Find where the given text appears and provide that cell's center as [X, Y] coordinate. 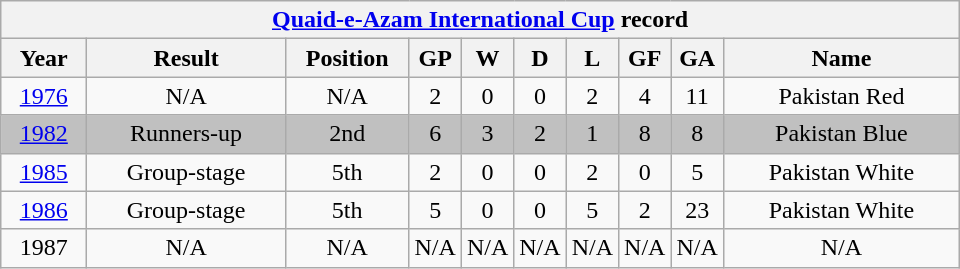
Name [841, 58]
1 [592, 134]
1982 [44, 134]
Year [44, 58]
Quaid-e-Azam International Cup record [480, 20]
1986 [44, 210]
Position [347, 58]
GA [697, 58]
Result [186, 58]
W [487, 58]
Runners-up [186, 134]
1987 [44, 248]
23 [697, 210]
Pakistan Blue [841, 134]
D [540, 58]
6 [435, 134]
1976 [44, 96]
GP [435, 58]
11 [697, 96]
4 [645, 96]
Pakistan Red [841, 96]
2nd [347, 134]
GF [645, 58]
1985 [44, 172]
3 [487, 134]
L [592, 58]
